Capture the cell that displays the provided text and extract its (x, y) central coordinate. 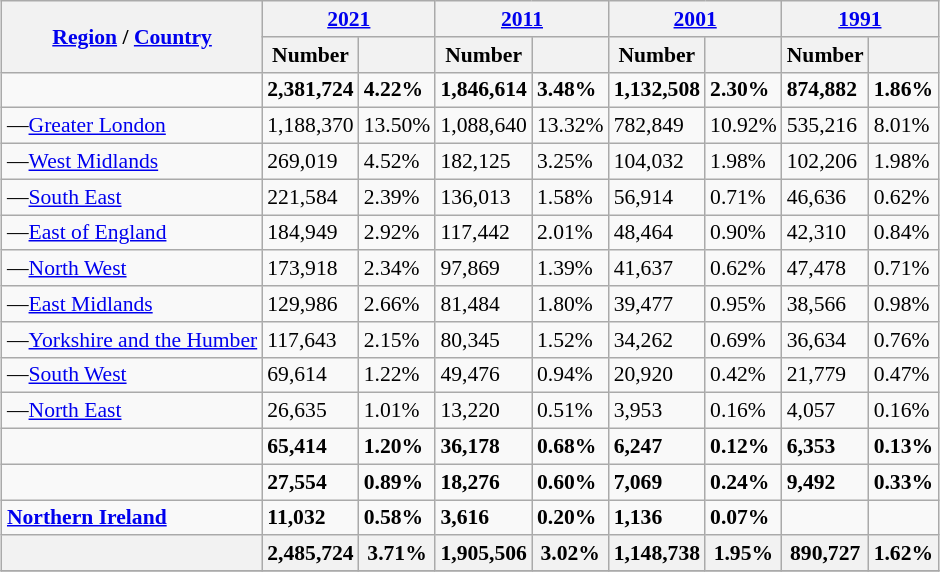
—North East (132, 411)
3.25% (570, 161)
1.62% (904, 553)
3.71% (398, 553)
1,148,738 (657, 553)
2.34% (398, 268)
6,247 (657, 446)
1.22% (398, 375)
184,949 (310, 232)
1.58% (570, 197)
8.01% (904, 126)
0.51% (570, 411)
36,178 (483, 446)
11,032 (310, 518)
2,381,724 (310, 90)
0.47% (904, 375)
42,310 (826, 232)
—East Midlands (132, 304)
1.20% (398, 446)
81,484 (483, 304)
34,262 (657, 339)
97,869 (483, 268)
20,920 (657, 375)
136,013 (483, 197)
—West Midlands (132, 161)
9,492 (826, 482)
173,918 (310, 268)
1,088,640 (483, 126)
36,634 (826, 339)
21,779 (826, 375)
13.32% (570, 126)
13.50% (398, 126)
1,136 (657, 518)
1991 (860, 19)
1.95% (744, 553)
0.94% (570, 375)
2.01% (570, 232)
221,584 (310, 197)
0.98% (904, 304)
4.22% (398, 90)
102,206 (826, 161)
—Yorkshire and the Humber (132, 339)
80,345 (483, 339)
18,276 (483, 482)
2.15% (398, 339)
182,125 (483, 161)
0.33% (904, 482)
1.86% (904, 90)
2021 (348, 19)
2.66% (398, 304)
1.52% (570, 339)
0.84% (904, 232)
6,353 (826, 446)
0.07% (744, 518)
0.60% (570, 482)
0.68% (570, 446)
1.80% (570, 304)
—Greater London (132, 126)
1,905,506 (483, 553)
1,846,614 (483, 90)
0.24% (744, 482)
3.48% (570, 90)
3.02% (570, 553)
0.69% (744, 339)
48,464 (657, 232)
—South West (132, 375)
Region / Country (132, 36)
1.01% (398, 411)
13,220 (483, 411)
1,188,370 (310, 126)
2.39% (398, 197)
4.52% (398, 161)
0.12% (744, 446)
1,132,508 (657, 90)
269,019 (310, 161)
104,032 (657, 161)
—East of England (132, 232)
0.89% (398, 482)
0.76% (904, 339)
0.42% (744, 375)
—South East (132, 197)
2,485,724 (310, 553)
56,914 (657, 197)
129,986 (310, 304)
0.20% (570, 518)
0.95% (744, 304)
2.92% (398, 232)
Northern Ireland (132, 518)
782,849 (657, 126)
7,069 (657, 482)
0.13% (904, 446)
1.39% (570, 268)
—North West (132, 268)
2001 (696, 19)
0.58% (398, 518)
27,554 (310, 482)
117,442 (483, 232)
3,616 (483, 518)
117,643 (310, 339)
26,635 (310, 411)
10.92% (744, 126)
41,637 (657, 268)
49,476 (483, 375)
2011 (522, 19)
47,478 (826, 268)
4,057 (826, 411)
46,636 (826, 197)
65,414 (310, 446)
890,727 (826, 553)
2.30% (744, 90)
39,477 (657, 304)
69,614 (310, 375)
874,882 (826, 90)
535,216 (826, 126)
3,953 (657, 411)
38,566 (826, 304)
0.90% (744, 232)
